Scan for the cell matching the given text and deliver its (x, y) coordinate at center. 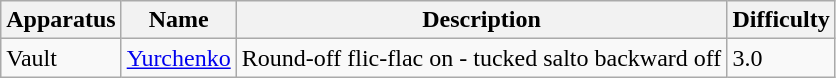
Round-off flic-flac on - tucked salto backward off (482, 58)
Vault (61, 58)
Name (178, 20)
Yurchenko (178, 58)
Description (482, 20)
3.0 (781, 58)
Difficulty (781, 20)
Apparatus (61, 20)
